Detect which cell encompasses the target text, then output its [X, Y] center coordinate. 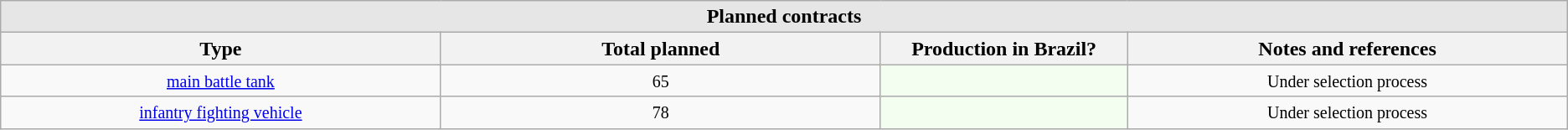
Total planned [660, 49]
Type [221, 49]
Planned contracts [784, 17]
infantry fighting vehicle [221, 112]
Notes and references [1347, 49]
78 [660, 112]
65 [660, 81]
Production in Brazil? [1003, 49]
main battle tank [221, 81]
